Detect which cell encompasses the target text, then output its [X, Y] center coordinate. 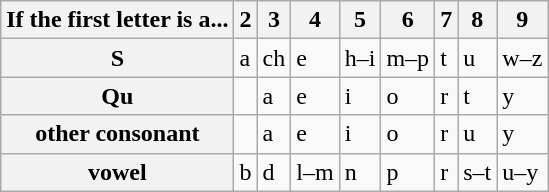
w–z [522, 58]
b [246, 172]
If the first letter is a... [118, 20]
6 [408, 20]
3 [274, 20]
l–m [315, 172]
s–t [478, 172]
vowel [118, 172]
7 [446, 20]
4 [315, 20]
d [274, 172]
u–y [522, 172]
h–i [360, 58]
n [360, 172]
5 [360, 20]
Qu [118, 96]
ch [274, 58]
p [408, 172]
9 [522, 20]
2 [246, 20]
other consonant [118, 134]
m–p [408, 58]
8 [478, 20]
S [118, 58]
